Return (X, Y) of the center of cell containing provided text 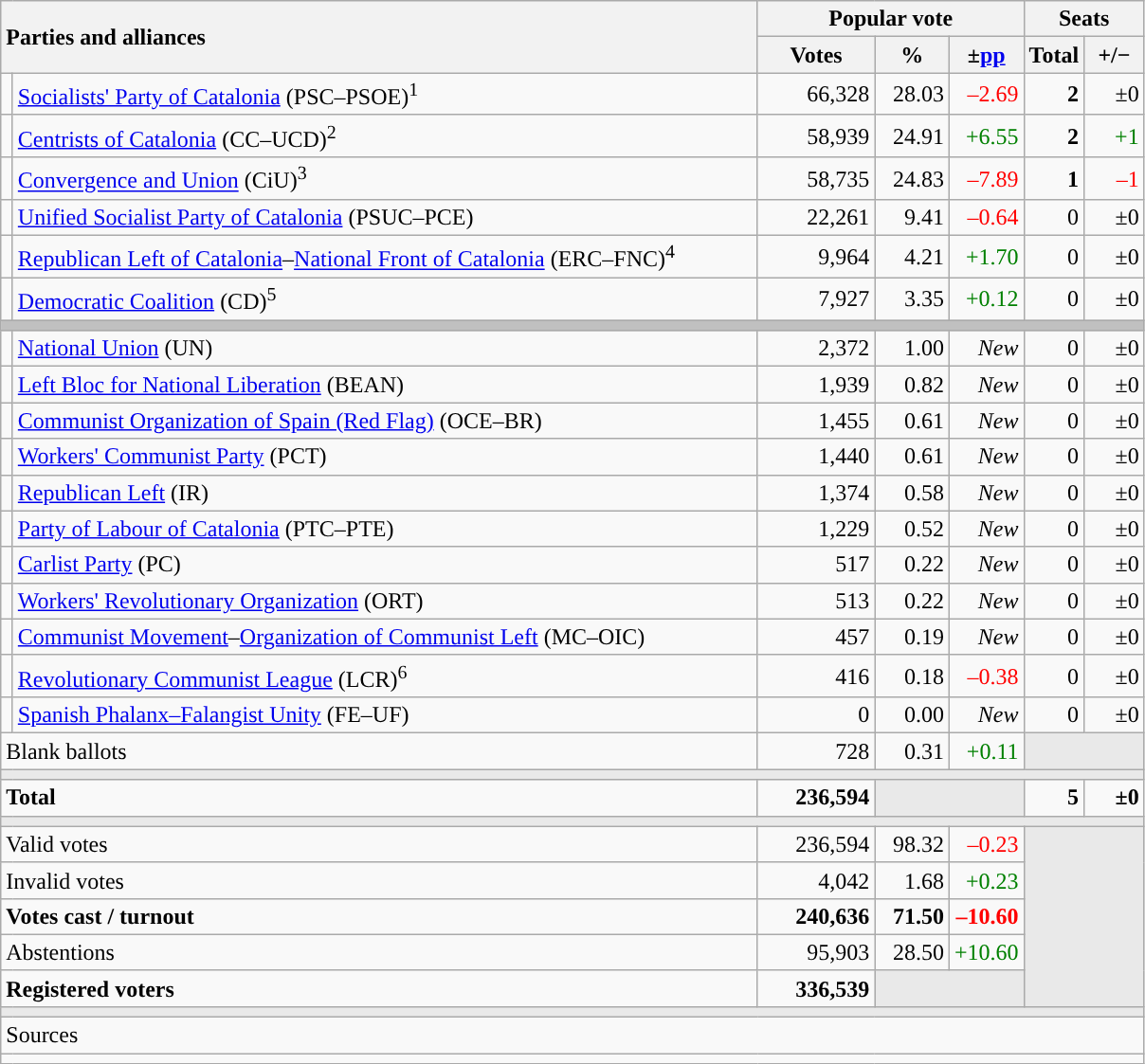
24.83 (912, 178)
1.68 (912, 880)
+0.11 (986, 751)
517 (816, 565)
336,539 (816, 988)
2,372 (816, 349)
240,636 (816, 916)
58,939 (816, 136)
7,927 (816, 299)
–2.69 (986, 95)
–0.64 (986, 218)
Seats (1084, 19)
0.52 (912, 529)
1,374 (816, 493)
71.50 (912, 916)
0.58 (912, 493)
Votes (816, 55)
95,903 (816, 952)
Revolutionary Communist League (LCR)6 (385, 676)
Registered voters (379, 988)
1,455 (816, 421)
Parties and alliances (379, 37)
1,440 (816, 457)
9.41 (912, 218)
0.82 (912, 385)
4,042 (816, 880)
457 (816, 637)
98.32 (912, 844)
Blank ballots (379, 751)
–10.60 (986, 916)
+0.12 (986, 299)
66,328 (816, 95)
22,261 (816, 218)
Popular vote (891, 19)
Left Bloc for National Liberation (BEAN) (385, 385)
1,939 (816, 385)
Workers' Communist Party (PCT) (385, 457)
Communist Organization of Spain (Red Flag) (OCE–BR) (385, 421)
Party of Labour of Catalonia (PTC–PTE) (385, 529)
28.03 (912, 95)
Abstentions (379, 952)
Sources (572, 1036)
Unified Socialist Party of Catalonia (PSUC–PCE) (385, 218)
–0.38 (986, 676)
Democratic Coalition (CD)5 (385, 299)
3.35 (912, 299)
5 (1054, 798)
+6.55 (986, 136)
+1.70 (986, 258)
513 (816, 601)
Spanish Phalanx–Falangist Unity (FE–UF) (385, 715)
Communist Movement–Organization of Communist Left (MC–OIC) (385, 637)
0.31 (912, 751)
Valid votes (379, 844)
–7.89 (986, 178)
+10.60 (986, 952)
Centrists of Catalonia (CC–UCD)2 (385, 136)
4.21 (912, 258)
58,735 (816, 178)
National Union (UN) (385, 349)
Republican Left of Catalonia–National Front of Catalonia (ERC–FNC)4 (385, 258)
24.91 (912, 136)
Carlist Party (PC) (385, 565)
1,229 (816, 529)
% (912, 55)
±pp (986, 55)
Convergence and Union (CiU)3 (385, 178)
728 (816, 751)
9,964 (816, 258)
+/− (1115, 55)
0.18 (912, 676)
+1 (1115, 136)
Votes cast / turnout (379, 916)
1 (1054, 178)
–0.23 (986, 844)
28.50 (912, 952)
Workers' Revolutionary Organization (ORT) (385, 601)
416 (816, 676)
1.00 (912, 349)
Socialists' Party of Catalonia (PSC–PSOE)1 (385, 95)
0.19 (912, 637)
Invalid votes (379, 880)
+0.23 (986, 880)
–1 (1115, 178)
0.00 (912, 715)
Republican Left (IR) (385, 493)
